Identify which cell holds the provided text, then report its [x, y] central coordinate. 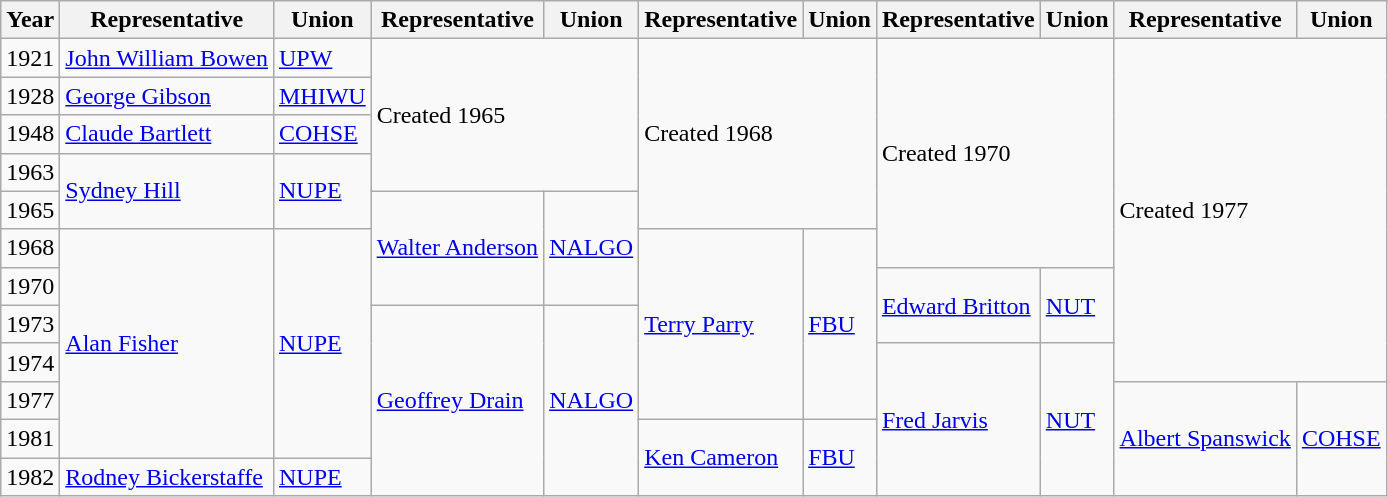
Created 1965 [504, 115]
Claude Bartlett [167, 134]
Alan Fisher [167, 343]
Albert Spanswick [1205, 438]
Fred Jarvis [958, 419]
Geoffrey Drain [457, 400]
1948 [30, 134]
Walter Anderson [457, 248]
1970 [30, 286]
Edward Britton [958, 305]
1928 [30, 96]
Created 1970 [995, 153]
1974 [30, 362]
Ken Cameron [721, 457]
UPW [322, 58]
1981 [30, 438]
1973 [30, 324]
John William Bowen [167, 58]
Rodney Bickerstaffe [167, 477]
1982 [30, 477]
George Gibson [167, 96]
Created 1977 [1250, 210]
Terry Parry [721, 324]
Sydney Hill [167, 191]
1968 [30, 248]
Created 1968 [758, 134]
1977 [30, 400]
1921 [30, 58]
1965 [30, 210]
Year [30, 20]
MHIWU [322, 96]
1963 [30, 172]
